Pinpoint the cell where the given text exists, returning its [x, y] midpoint coordinate. 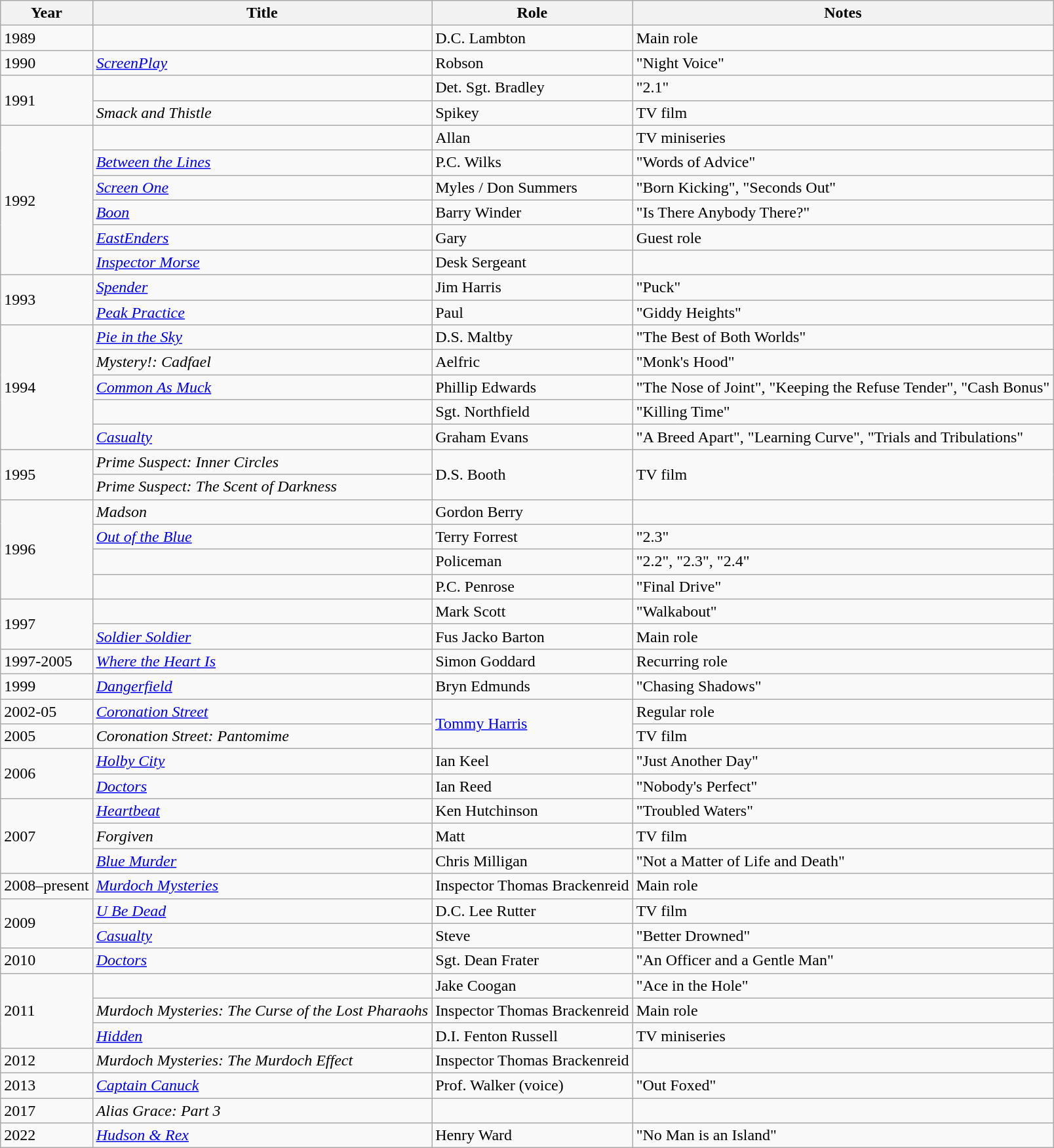
Guest role [843, 237]
Recurring role [843, 661]
Heartbeat [262, 811]
Pie in the Sky [262, 337]
Coronation Street: Pantomime [262, 737]
Year [47, 13]
Notes [843, 13]
Simon Goddard [532, 661]
Gary [532, 237]
Murdoch Mysteries: The Curse of the Lost Pharaohs [262, 1010]
2022 [47, 1136]
Holby City [262, 761]
Chris Milligan [532, 861]
2010 [47, 961]
"Walkabout" [843, 611]
Matt [532, 836]
"Monk's Hood" [843, 362]
Common As Muck [262, 387]
Inspector Morse [262, 262]
U Be Dead [262, 911]
"Born Kicking", "Seconds Out" [843, 187]
"Troubled Waters" [843, 811]
Coronation Street [262, 711]
Murdoch Mysteries [262, 886]
Hidden [262, 1035]
Policeman [532, 562]
1997 [47, 624]
"2.3" [843, 537]
2013 [47, 1085]
"Not a Matter of Life and Death" [843, 861]
Alias Grace: Part 3 [262, 1111]
2011 [47, 1010]
"Ace in the Hole" [843, 985]
Prime Suspect: The Scent of Darkness [262, 487]
1992 [47, 200]
Ken Hutchinson [532, 811]
Where the Heart Is [262, 661]
D.C. Lee Rutter [532, 911]
"Final Drive" [843, 586]
"Better Drowned" [843, 936]
D.S. Booth [532, 474]
"The Nose of Joint", "Keeping the Refuse Tender", "Cash Bonus" [843, 387]
"Chasing Shadows" [843, 686]
Murdoch Mysteries: The Murdoch Effect [262, 1060]
EastEnders [262, 237]
2012 [47, 1060]
P.C. Penrose [532, 586]
D.C. Lambton [532, 38]
Sgt. Dean Frater [532, 961]
Aelfric [532, 362]
"An Officer and a Gentle Man" [843, 961]
"Nobody's Perfect" [843, 786]
1989 [47, 38]
Terry Forrest [532, 537]
Madson [262, 512]
"2.1" [843, 88]
"A Breed Apart", "Learning Curve", "Trials and Tribulations" [843, 437]
1993 [47, 299]
Ian Keel [532, 761]
"The Best of Both Worlds" [843, 337]
Gordon Berry [532, 512]
Paul [532, 313]
ScreenPlay [262, 63]
Dangerfield [262, 686]
"Giddy Heights" [843, 313]
2005 [47, 737]
Fus Jacko Barton [532, 636]
"Puck" [843, 287]
1995 [47, 474]
D.I. Fenton Russell [532, 1035]
"Killing Time" [843, 412]
Henry Ward [532, 1136]
2009 [47, 923]
Blue Murder [262, 861]
Tommy Harris [532, 723]
1990 [47, 63]
Jake Coogan [532, 985]
Barry Winder [532, 212]
P.C. Wilks [532, 163]
1994 [47, 387]
"Out Foxed" [843, 1085]
Graham Evans [532, 437]
1996 [47, 549]
2008–present [47, 886]
Myles / Don Summers [532, 187]
Det. Sgt. Bradley [532, 88]
"2.2", "2.3", "2.4" [843, 562]
D.S. Maltby [532, 337]
Allan [532, 138]
"Just Another Day" [843, 761]
Between the Lines [262, 163]
Ian Reed [532, 786]
Hudson & Rex [262, 1136]
"No Man is an Island" [843, 1136]
1999 [47, 686]
"Night Voice" [843, 63]
Steve [532, 936]
2017 [47, 1111]
1997-2005 [47, 661]
Robson [532, 63]
Smack and Thistle [262, 113]
Sgt. Northfield [532, 412]
1991 [47, 100]
"Is There Anybody There?" [843, 212]
Bryn Edmunds [532, 686]
Soldier Soldier [262, 636]
Boon [262, 212]
Captain Canuck [262, 1085]
2002-05 [47, 711]
Screen One [262, 187]
Role [532, 13]
Phillip Edwards [532, 387]
Spender [262, 287]
Out of the Blue [262, 537]
"Words of Advice" [843, 163]
Regular role [843, 711]
Desk Sergeant [532, 262]
Prime Suspect: Inner Circles [262, 462]
Forgiven [262, 836]
Mark Scott [532, 611]
Prof. Walker (voice) [532, 1085]
2007 [47, 836]
Mystery!: Cadfael [262, 362]
2006 [47, 774]
Title [262, 13]
Peak Practice [262, 313]
Spikey [532, 113]
Jim Harris [532, 287]
